Output the (X, Y) coordinate of the center of the cell containing the given text.  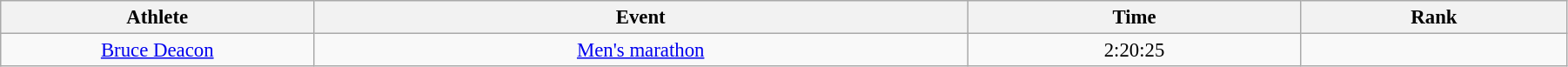
Bruce Deacon (157, 50)
Athlete (157, 17)
Rank (1434, 17)
Time (1135, 17)
2:20:25 (1135, 50)
Men's marathon (640, 50)
Event (640, 17)
